For the text-containing cell, return its midpoint in [X, Y] coordinate format. 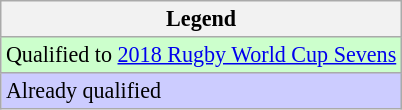
Qualified to 2018 Rugby World Cup Sevens [202, 54]
Legend [202, 18]
Already qualified [202, 90]
